Return the (x, y) coordinate for the center point of the cell that contains the specified text.  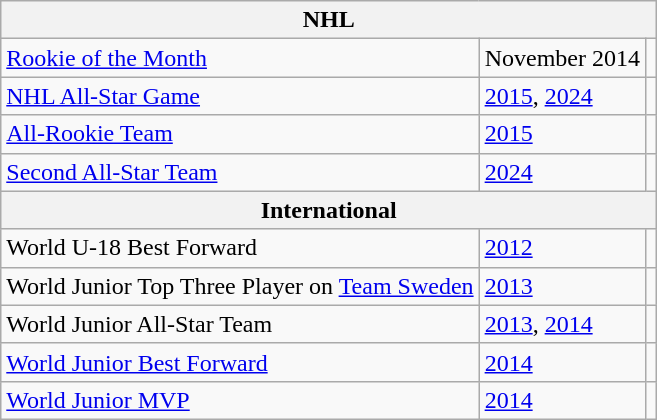
International (329, 210)
2013 (562, 286)
Second All-Star Team (240, 172)
November 2014 (562, 58)
World Junior All-Star Team (240, 324)
World Junior MVP (240, 400)
2024 (562, 172)
2015 (562, 134)
World Junior Top Three Player on Team Sweden (240, 286)
2012 (562, 248)
World U-18 Best Forward (240, 248)
NHL All-Star Game (240, 96)
All-Rookie Team (240, 134)
NHL (329, 20)
Rookie of the Month (240, 58)
2015, 2024 (562, 96)
World Junior Best Forward (240, 362)
2013, 2014 (562, 324)
